Pinpoint the cell where the given text exists, returning its (x, y) midpoint coordinate. 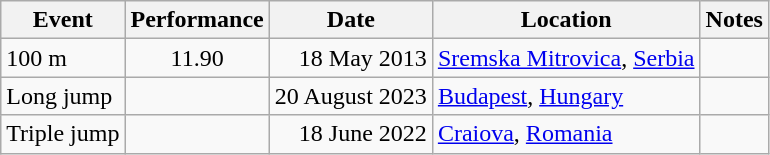
Long jump (63, 96)
11.90 (197, 58)
100 m (63, 58)
Location (566, 20)
Event (63, 20)
Performance (197, 20)
Sremska Mitrovica, Serbia (566, 58)
20 August 2023 (350, 96)
Notes (734, 20)
Triple jump (63, 134)
Craiova, Romania (566, 134)
Date (350, 20)
18 June 2022 (350, 134)
Budapest, Hungary (566, 96)
18 May 2013 (350, 58)
